Scan for the cell matching the given text and deliver its (x, y) coordinate at center. 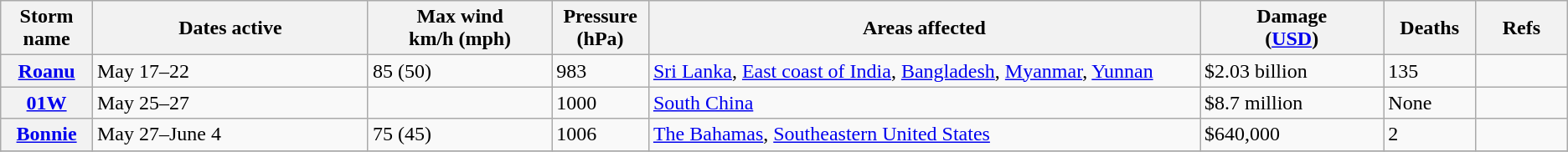
85 (50) (459, 71)
Max windkm/h (mph) (459, 28)
The Bahamas, Southeastern United States (924, 134)
Storm name (47, 28)
Deaths (1430, 28)
Sri Lanka, East coast of India, Bangladesh, Myanmar, Yunnan (924, 71)
01W (47, 103)
1000 (601, 103)
1006 (601, 134)
May 27–June 4 (230, 134)
Refs (1521, 28)
Pressure(hPa) (601, 28)
2 (1430, 134)
$8.7 million (1292, 103)
$640,000 (1292, 134)
South China (924, 103)
Damage(USD) (1292, 28)
Dates active (230, 28)
May 25–27 (230, 103)
May 17–22 (230, 71)
None (1430, 103)
Areas affected (924, 28)
983 (601, 71)
135 (1430, 71)
$2.03 billion (1292, 71)
75 (45) (459, 134)
Bonnie (47, 134)
Roanu (47, 71)
